Identify which cell holds the provided text, then report its (X, Y) central coordinate. 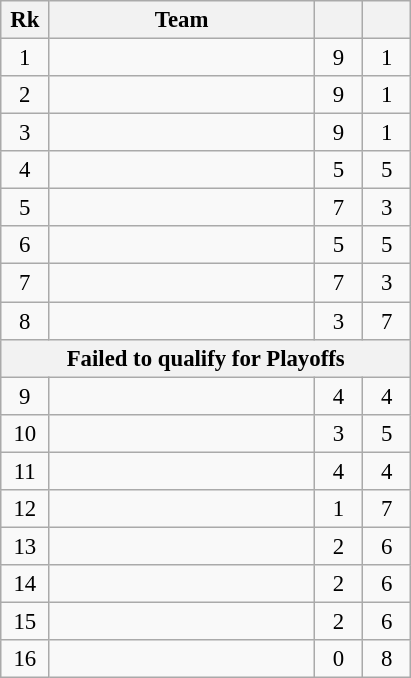
Team (182, 20)
16 (25, 659)
13 (25, 546)
0 (338, 659)
15 (25, 621)
14 (25, 584)
Rk (25, 20)
10 (25, 433)
12 (25, 509)
Failed to qualify for Playoffs (206, 358)
11 (25, 471)
